Identify which cell holds the provided text, then report its (X, Y) central coordinate. 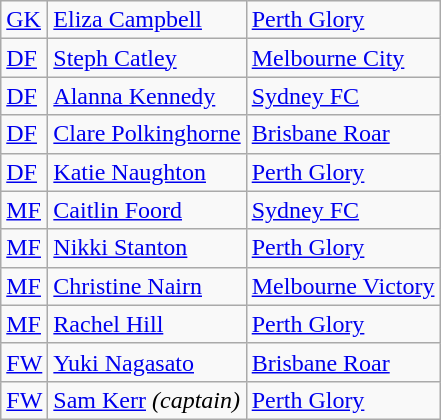
Steph Catley (147, 58)
Caitlin Foord (147, 210)
Yuki Nagasato (147, 362)
Melbourne City (343, 58)
Eliza Campbell (147, 20)
Clare Polkinghorne (147, 134)
Rachel Hill (147, 324)
Nikki Stanton (147, 248)
Katie Naughton (147, 172)
Alanna Kennedy (147, 96)
Christine Nairn (147, 286)
Sam Kerr (captain) (147, 400)
GK (24, 20)
Melbourne Victory (343, 286)
